Capture the cell that displays the provided text and extract its [x, y] central coordinate. 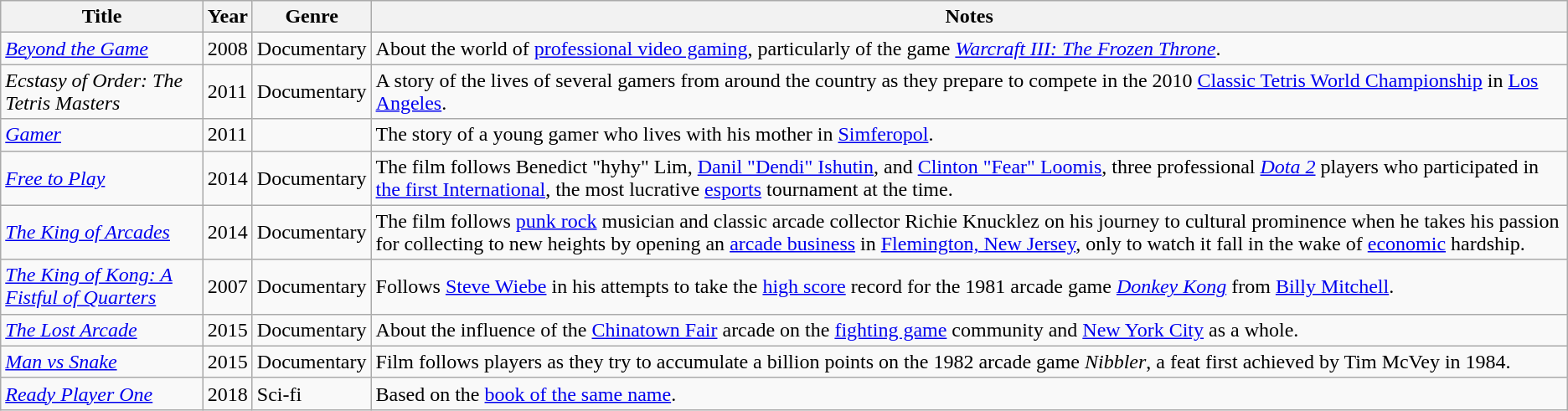
Year [228, 17]
Gamer [102, 135]
The Lost Arcade [102, 330]
The story of a young gamer who lives with his mother in Simferopol. [969, 135]
Man vs Snake [102, 362]
Based on the book of the same name. [969, 393]
The King of Arcades [102, 233]
About the influence of the Chinatown Fair arcade on the fighting game community and New York City as a whole. [969, 330]
2018 [228, 393]
2007 [228, 286]
Film follows players as they try to accumulate a billion points on the 1982 arcade game Nibbler, a feat first achieved by Tim McVey in 1984. [969, 362]
The King of Kong: A Fistful of Quarters [102, 286]
Free to Play [102, 177]
About the world of professional video gaming, particularly of the game Warcraft III: The Frozen Throne. [969, 49]
2008 [228, 49]
Ready Player One [102, 393]
Title [102, 17]
Genre [312, 17]
Ecstasy of Order: The Tetris Masters [102, 92]
Follows Steve Wiebe in his attempts to take the high score record for the 1981 arcade game Donkey Kong from Billy Mitchell. [969, 286]
Beyond the Game [102, 49]
Sci-fi [312, 393]
Notes [969, 17]
